Extract the (x, y) coordinate from the center of the cell holding the provided text.  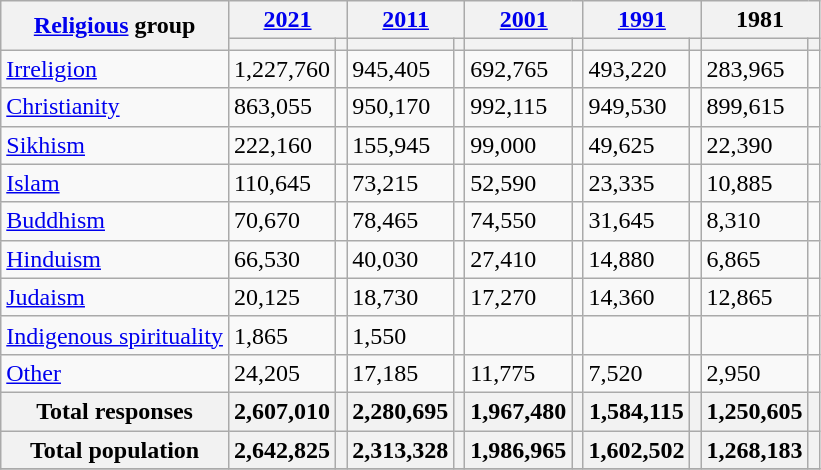
6,865 (754, 259)
Judaism (115, 297)
863,055 (282, 107)
Total responses (115, 411)
2,950 (754, 373)
40,030 (400, 259)
110,645 (282, 183)
1,584,115 (636, 411)
10,885 (754, 183)
493,220 (636, 69)
17,270 (518, 297)
27,410 (518, 259)
950,170 (400, 107)
2001 (524, 20)
1,550 (400, 335)
1,602,502 (636, 449)
Indigenous spirituality (115, 335)
Hinduism (115, 259)
14,880 (636, 259)
12,865 (754, 297)
945,405 (400, 69)
73,215 (400, 183)
2011 (406, 20)
992,115 (518, 107)
1,865 (282, 335)
1,986,965 (518, 449)
31,645 (636, 221)
1,967,480 (518, 411)
Buddhism (115, 221)
49,625 (636, 145)
1,227,760 (282, 69)
283,965 (754, 69)
17,185 (400, 373)
66,530 (282, 259)
11,775 (518, 373)
2,607,010 (282, 411)
20,125 (282, 297)
1981 (760, 20)
2,280,695 (400, 411)
222,160 (282, 145)
8,310 (754, 221)
Religious group (115, 26)
1,268,183 (754, 449)
74,550 (518, 221)
155,945 (400, 145)
78,465 (400, 221)
Irreligion (115, 69)
949,530 (636, 107)
899,615 (754, 107)
52,590 (518, 183)
2,642,825 (282, 449)
Other (115, 373)
70,670 (282, 221)
2,313,328 (400, 449)
24,205 (282, 373)
23,335 (636, 183)
1991 (642, 20)
2021 (287, 20)
Christianity (115, 107)
99,000 (518, 145)
7,520 (636, 373)
Total population (115, 449)
692,765 (518, 69)
1,250,605 (754, 411)
14,360 (636, 297)
Islam (115, 183)
18,730 (400, 297)
22,390 (754, 145)
Sikhism (115, 145)
